Find where the given text appears and provide that cell's center as [X, Y] coordinate. 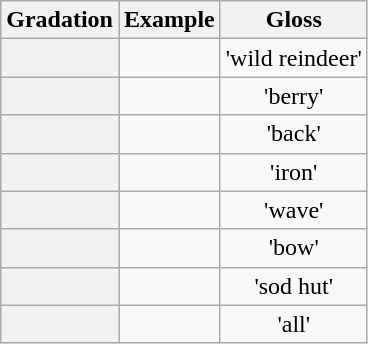
Example [169, 20]
Gloss [294, 20]
'wild reindeer' [294, 58]
'all' [294, 324]
Gradation [60, 20]
'wave' [294, 210]
'iron' [294, 172]
'back' [294, 134]
'bow' [294, 248]
'berry' [294, 96]
'sod hut' [294, 286]
